For the text-containing cell, return its midpoint in (X, Y) coordinate format. 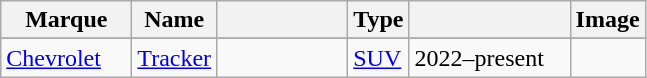
2022–present (490, 58)
Image (608, 20)
Marque (66, 20)
Chevrolet (66, 58)
Name (174, 20)
SUV (378, 58)
Tracker (174, 58)
Type (378, 20)
